Find where the given text appears and provide that cell's center as [x, y] coordinate. 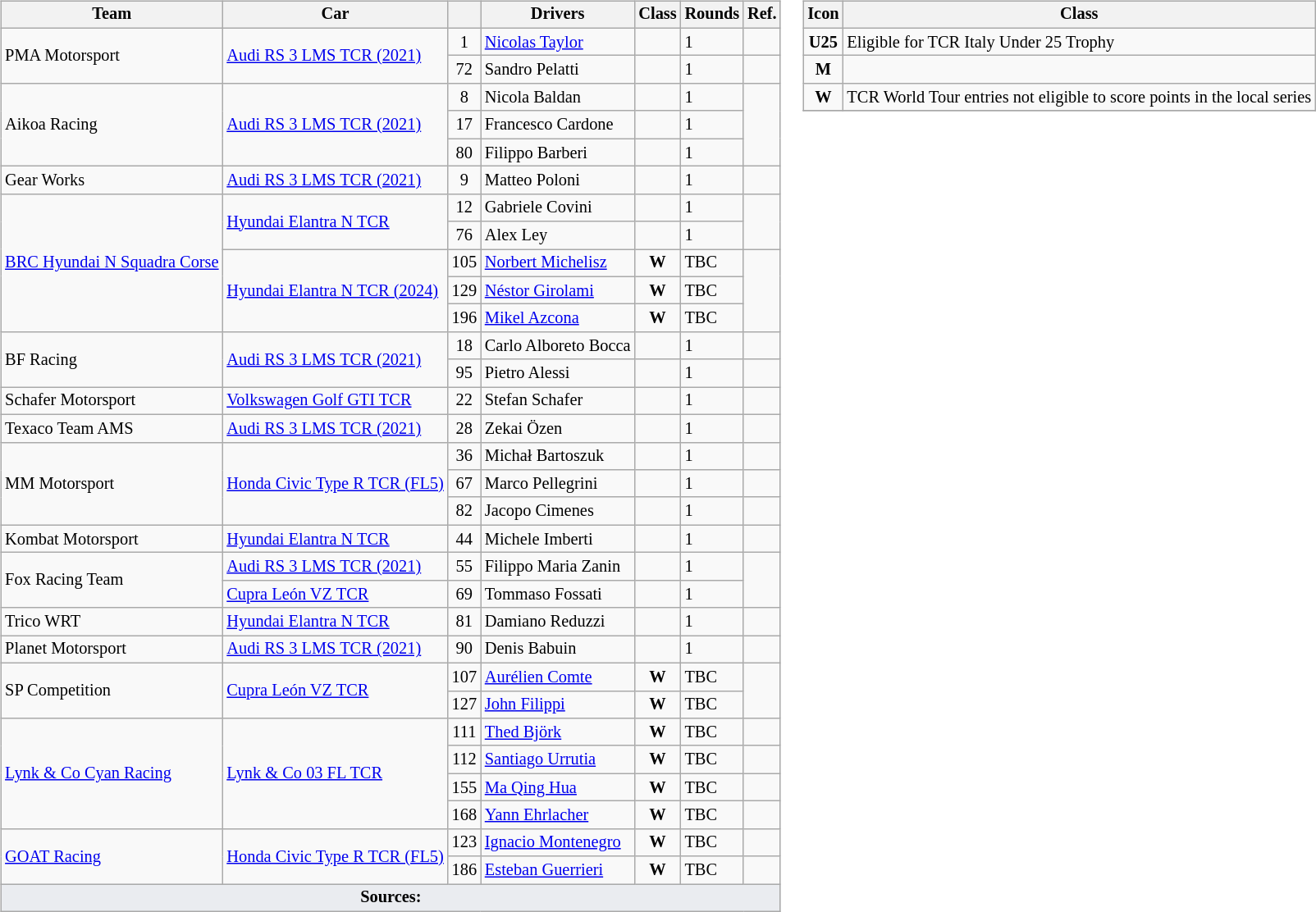
Aurélien Comte [558, 677]
Michał Bartoszuk [558, 456]
Pietro Alessi [558, 373]
105 [464, 263]
Carlo Alboreto Bocca [558, 346]
55 [464, 567]
168 [464, 815]
GOAT Racing [112, 856]
Matteo Poloni [558, 180]
69 [464, 594]
67 [464, 484]
Team [112, 15]
BF Racing [112, 359]
Jacopo Cimenes [558, 511]
Sources: [391, 898]
80 [464, 153]
18 [464, 346]
Aikoa Racing [112, 125]
44 [464, 539]
MM Motorsport [112, 484]
82 [464, 511]
Néstor Girolami [558, 290]
Stefan Schafer [558, 401]
Damiano Reduzzi [558, 622]
Hyundai Elantra N TCR (2024) [335, 290]
107 [464, 677]
Gabriele Covini [558, 207]
111 [464, 732]
Rounds [712, 15]
112 [464, 759]
Thed Björk [558, 732]
Marco Pellegrini [558, 484]
Santiago Urrutia [558, 759]
TCR World Tour entries not eligible to score points in the local series [1080, 98]
36 [464, 456]
Norbert Michelisz [558, 263]
155 [464, 787]
Zekai Özen [558, 428]
Gear Works [112, 180]
Alex Ley [558, 235]
12 [464, 207]
PMA Motorsport [112, 56]
Filippo Barberi [558, 153]
28 [464, 428]
Trico WRT [112, 622]
Ma Qing Hua [558, 787]
Tommaso Fossati [558, 594]
Kombat Motorsport [112, 539]
Lynk & Co 03 FL TCR [335, 774]
Drivers [558, 15]
M [823, 70]
90 [464, 650]
81 [464, 622]
Volkswagen Golf GTI TCR [335, 401]
Mikel Azcona [558, 318]
SP Competition [112, 691]
Schafer Motorsport [112, 401]
Fox Racing Team [112, 581]
22 [464, 401]
Filippo Maria Zanin [558, 567]
9 [464, 180]
John Filippi [558, 705]
95 [464, 373]
Francesco Cardone [558, 125]
Nicolas Taylor [558, 42]
Esteban Guerrieri [558, 870]
Icon [823, 15]
17 [464, 125]
Car [335, 15]
127 [464, 705]
Denis Babuin [558, 650]
U25 [823, 42]
Ref. [761, 15]
Michele Imberti [558, 539]
BRC Hyundai N Squadra Corse [112, 262]
Eligible for TCR Italy Under 25 Trophy [1080, 42]
76 [464, 235]
8 [464, 98]
Planet Motorsport [112, 650]
196 [464, 318]
Texaco Team AMS [112, 428]
Nicola Baldan [558, 98]
123 [464, 842]
129 [464, 290]
Ignacio Montenegro [558, 842]
Lynk & Co Cyan Racing [112, 774]
Yann Ehrlacher [558, 815]
186 [464, 870]
72 [464, 70]
Sandro Pelatti [558, 70]
